Locate the cell with the specified text and output its [X, Y] center coordinate. 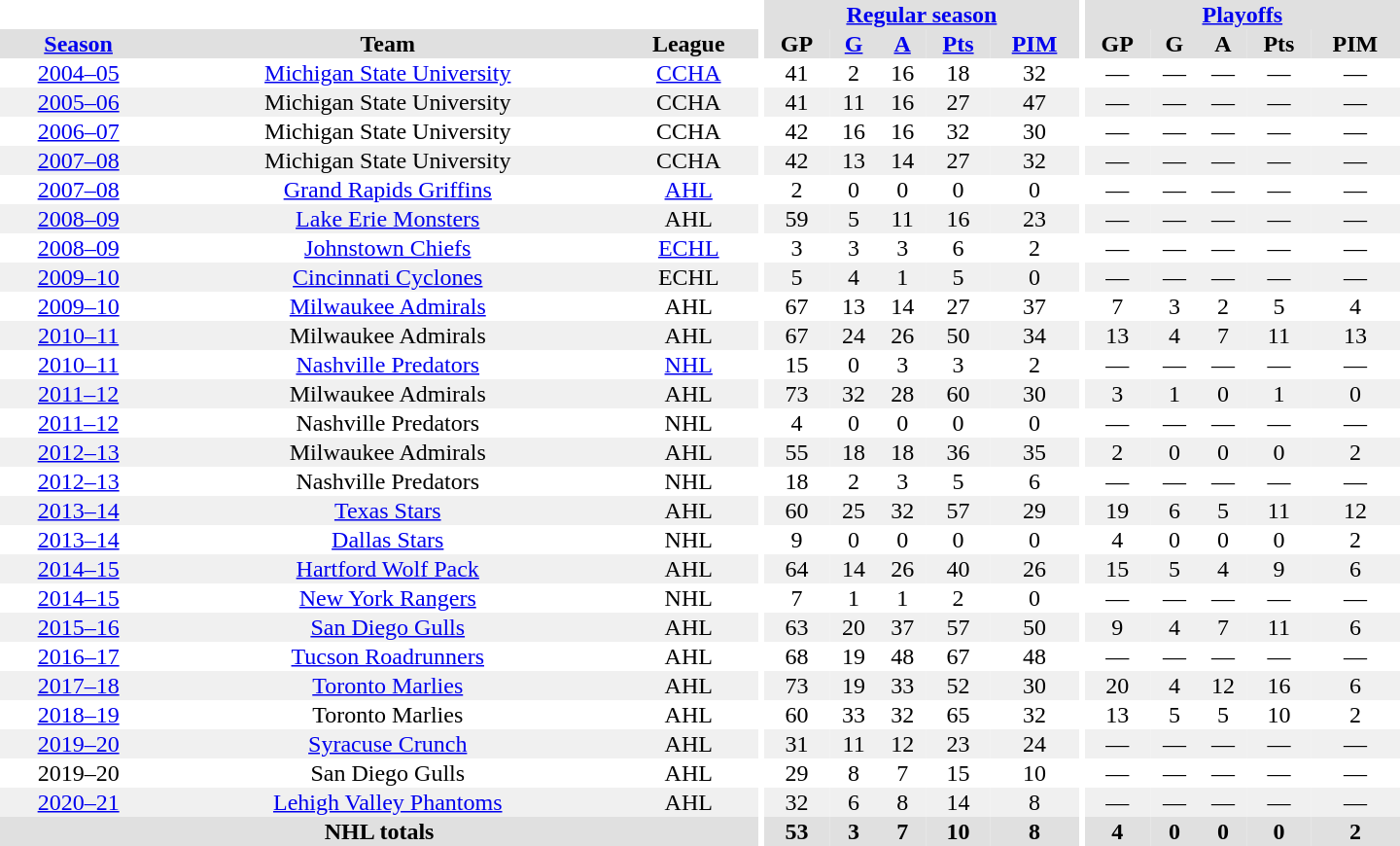
Texas Stars [387, 511]
Cincinnati Cyclones [387, 277]
Dallas Stars [387, 540]
2004–05 [78, 73]
Tucson Roadrunners [387, 656]
Johnstown Chiefs [387, 248]
53 [797, 831]
40 [959, 569]
Team [387, 44]
63 [797, 627]
Syracuse Crunch [387, 744]
28 [902, 394]
35 [1034, 452]
League [688, 44]
Season [78, 44]
36 [959, 452]
31 [797, 744]
Regular season [922, 15]
Lake Erie Monsters [387, 219]
2018–19 [78, 715]
55 [797, 452]
64 [797, 569]
Grand Rapids Griffins [387, 190]
Lehigh Valley Phantoms [387, 802]
68 [797, 656]
2015–16 [78, 627]
Hartford Wolf Pack [387, 569]
NHL totals [379, 831]
2016–17 [78, 656]
2005–06 [78, 102]
65 [959, 715]
25 [854, 511]
2020–21 [78, 802]
59 [797, 219]
34 [1034, 335]
47 [1034, 102]
2006–07 [78, 131]
52 [959, 686]
New York Rangers [387, 598]
Playoffs [1242, 15]
2017–18 [78, 686]
